Output the [x, y] coordinate of the center of the cell containing the given text.  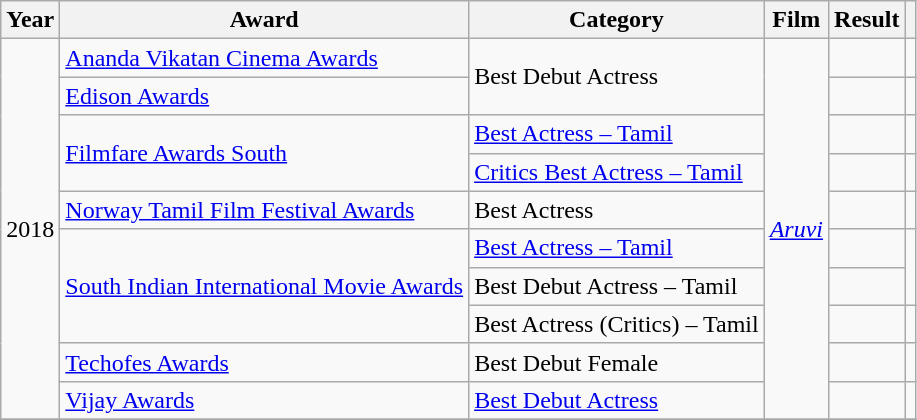
Critics Best Actress – Tamil [617, 172]
Norway Tamil Film Festival Awards [264, 210]
Film [796, 20]
Category [617, 20]
Result [867, 20]
Year [30, 20]
Ananda Vikatan Cinema Awards [264, 58]
Techofes Awards [264, 362]
Best Actress [617, 210]
Best Actress (Critics) – Tamil [617, 324]
Best Debut Actress – Tamil [617, 286]
Filmfare Awards South [264, 153]
Aruvi [796, 230]
South Indian International Movie Awards [264, 286]
2018 [30, 230]
Vijay Awards [264, 400]
Edison Awards [264, 96]
Award [264, 20]
Best Debut Female [617, 362]
